Provide the (X, Y) coordinate of the cell's center where the given text is located.  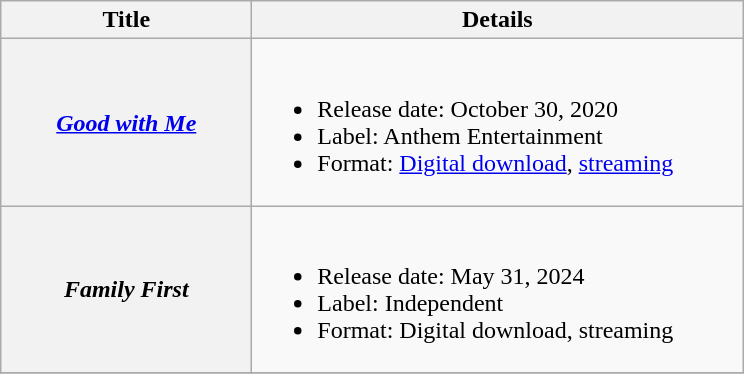
Family First (126, 290)
Title (126, 20)
Release date: October 30, 2020Label: Anthem EntertainmentFormat: Digital download, streaming (498, 122)
Good with Me (126, 122)
Release date: May 31, 2024Label: IndependentFormat: Digital download, streaming (498, 290)
Details (498, 20)
